Locate the cell with the specified text and output its [x, y] center coordinate. 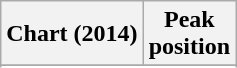
Chart (2014) [72, 34]
Peak position [189, 34]
